Output the (x, y) coordinate of the center of the cell containing the given text.  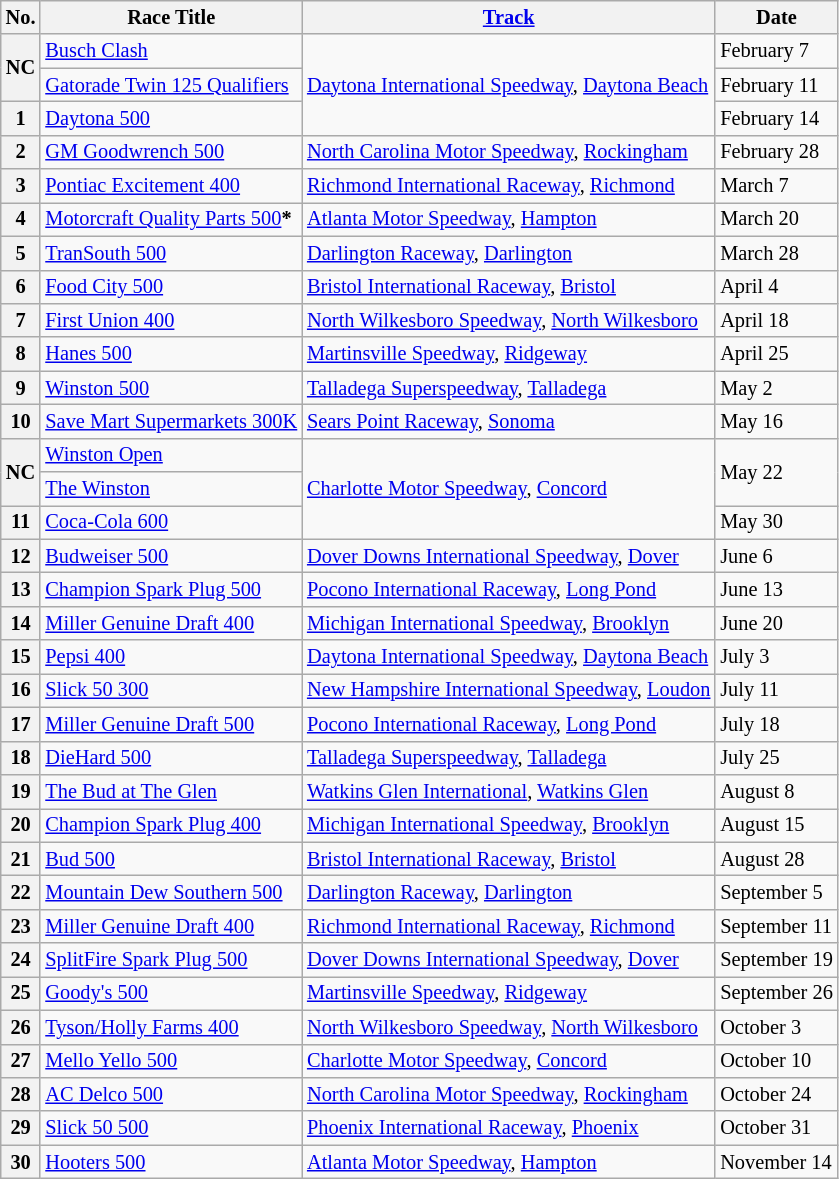
September 19 (776, 960)
October 10 (776, 1061)
Watkins Glen International, Watkins Glen (508, 791)
21 (21, 859)
2 (21, 152)
28 (21, 1094)
1 (21, 118)
June 6 (776, 556)
Slick 50 500 (171, 1128)
October 31 (776, 1128)
12 (21, 556)
Goody's 500 (171, 993)
The Winston (171, 489)
3 (21, 186)
July 11 (776, 690)
September 26 (776, 993)
18 (21, 758)
17 (21, 724)
Sears Point Raceway, Sonoma (508, 421)
Gatorade Twin 125 Qualifiers (171, 85)
Miller Genuine Draft 500 (171, 724)
April 25 (776, 354)
Hanes 500 (171, 354)
29 (21, 1128)
Mountain Dew Southern 500 (171, 892)
SplitFire Spark Plug 500 (171, 960)
Track (508, 17)
DieHard 500 (171, 758)
No. (21, 17)
February 11 (776, 85)
10 (21, 421)
March 7 (776, 186)
June 20 (776, 623)
Food City 500 (171, 287)
May 22 (776, 472)
Busch Clash (171, 51)
16 (21, 690)
4 (21, 219)
Tyson/Holly Farms 400 (171, 1027)
April 4 (776, 287)
24 (21, 960)
May 2 (776, 388)
October 3 (776, 1027)
23 (21, 926)
October 24 (776, 1094)
August 28 (776, 859)
22 (21, 892)
30 (21, 1162)
The Bud at The Glen (171, 791)
August 15 (776, 825)
Budweiser 500 (171, 556)
New Hampshire International Speedway, Loudon (508, 690)
First Union 400 (171, 320)
June 13 (776, 589)
February 7 (776, 51)
Champion Spark Plug 400 (171, 825)
Daytona 500 (171, 118)
Save Mart Supermarkets 300K (171, 421)
Race Title (171, 17)
15 (21, 657)
Slick 50 300 (171, 690)
February 14 (776, 118)
TranSouth 500 (171, 253)
9 (21, 388)
March 28 (776, 253)
26 (21, 1027)
Pepsi 400 (171, 657)
February 28 (776, 152)
May 30 (776, 522)
Motorcraft Quality Parts 500* (171, 219)
Bud 500 (171, 859)
14 (21, 623)
Champion Spark Plug 500 (171, 589)
GM Goodwrench 500 (171, 152)
20 (21, 825)
5 (21, 253)
Pontiac Excitement 400 (171, 186)
Phoenix International Raceway, Phoenix (508, 1128)
11 (21, 522)
August 8 (776, 791)
19 (21, 791)
March 20 (776, 219)
8 (21, 354)
6 (21, 287)
Winston 500 (171, 388)
November 14 (776, 1162)
Date (776, 17)
July 25 (776, 758)
13 (21, 589)
April 18 (776, 320)
27 (21, 1061)
Coca-Cola 600 (171, 522)
25 (21, 993)
Hooters 500 (171, 1162)
Mello Yello 500 (171, 1061)
AC Delco 500 (171, 1094)
7 (21, 320)
Winston Open (171, 455)
September 11 (776, 926)
September 5 (776, 892)
July 3 (776, 657)
May 16 (776, 421)
July 18 (776, 724)
